Determine the [x, y] coordinate at the center of the cell enclosing the given text.  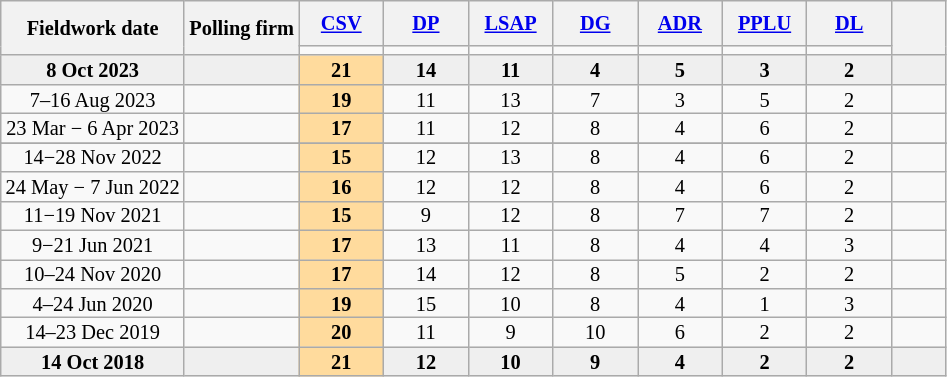
LSAP [510, 22]
Polling firm [241, 28]
9−21 Jun 2021 [93, 244]
7–16 Aug 2023 [93, 98]
16 [342, 186]
10–24 Nov 2020 [93, 274]
DL [850, 22]
20 [342, 332]
4–24 Jun 2020 [93, 302]
ADR [680, 22]
PPLU [764, 22]
Fieldwork date [93, 28]
23 Mar − 6 Apr 2023 [93, 128]
14–23 Dec 2019 [93, 332]
CSV [342, 22]
24 May − 7 Jun 2022 [93, 186]
11−19 Nov 2021 [93, 216]
14 Oct 2018 [93, 362]
DG [596, 22]
1 [764, 302]
DP [426, 22]
8 Oct 2023 [93, 70]
14−28 Nov 2022 [93, 156]
